Identify which cell holds the provided text, then report its [x, y] central coordinate. 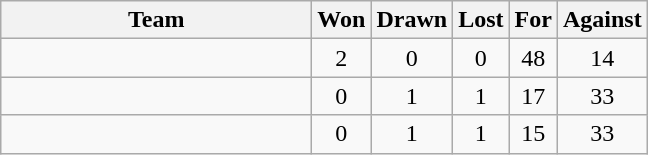
Team [156, 20]
For [533, 20]
Drawn [412, 20]
14 [602, 58]
15 [533, 134]
48 [533, 58]
Against [602, 20]
Won [342, 20]
2 [342, 58]
Lost [481, 20]
17 [533, 96]
